Find where the given text appears and provide that cell's center as (X, Y) coordinate. 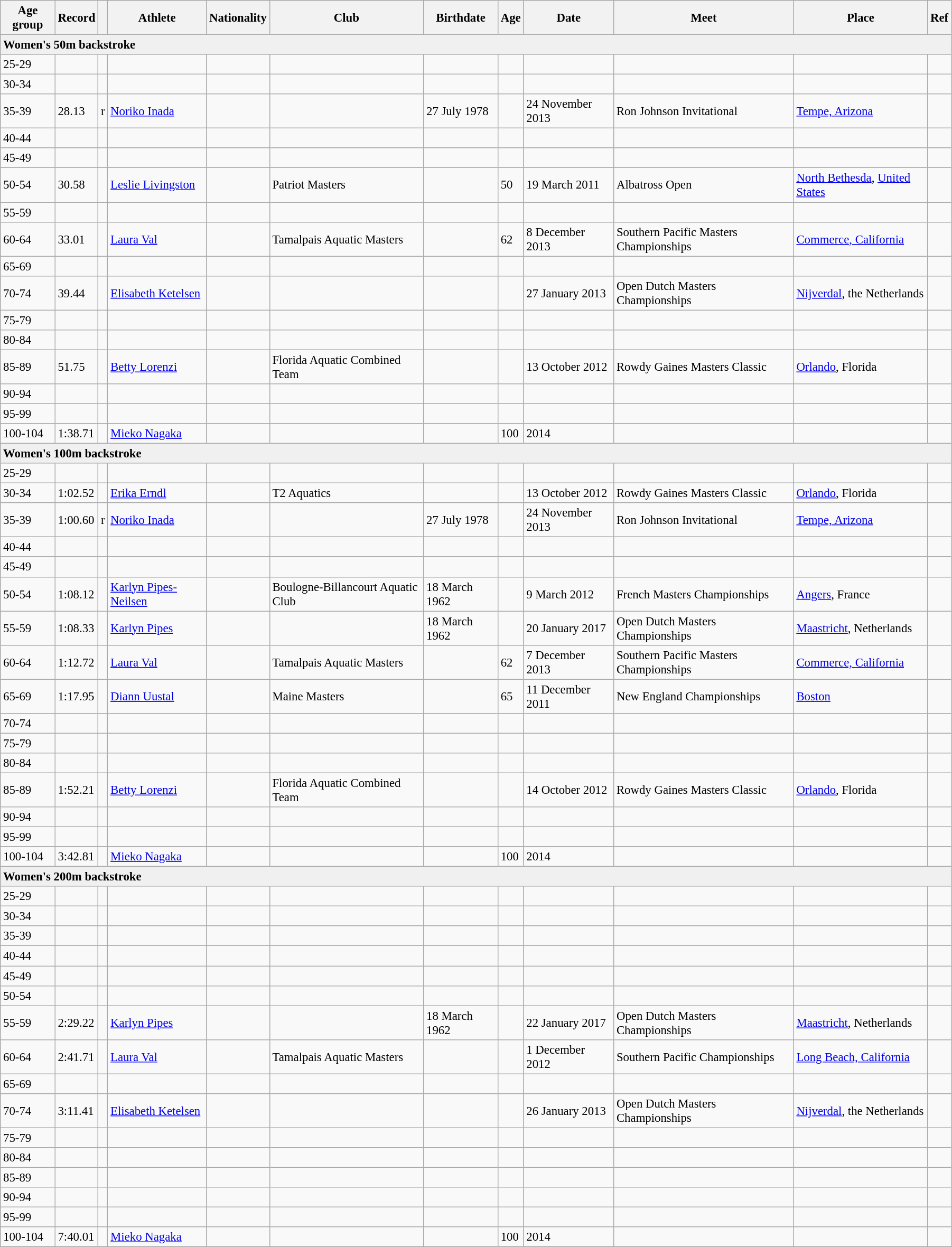
7 December 2013 (568, 662)
Erika Erndl (157, 493)
65 (510, 696)
Age group (27, 18)
Ref (939, 18)
30.58 (76, 185)
Boulogne-Billancourt Aquatic Club (347, 594)
28.13 (76, 111)
Albatross Open (704, 185)
T2 Aquatics (347, 493)
7:40.01 (76, 1237)
2:29.22 (76, 1023)
33.01 (76, 239)
9 March 2012 (568, 594)
26 January 2013 (568, 1111)
Maine Masters (347, 696)
Women's 200m backstroke (476, 877)
Southern Pacific Championships (704, 1056)
North Bethesda, United States (861, 185)
1:52.21 (76, 790)
3:11.41 (76, 1111)
Birthdate (461, 18)
Club (347, 18)
Record (76, 18)
New England Championships (704, 696)
11 December 2011 (568, 696)
2:41.71 (76, 1056)
1:12.72 (76, 662)
Athlete (157, 18)
Leslie Livingston (157, 185)
50 (510, 185)
Date (568, 18)
Place (861, 18)
Diann Uustal (157, 696)
Long Beach, California (861, 1056)
Women's 100m backstroke (476, 454)
1:08.33 (76, 629)
Boston (861, 696)
51.75 (76, 367)
French Masters Championships (704, 594)
Meet (704, 18)
Nationality (238, 18)
1:02.52 (76, 493)
Patriot Masters (347, 185)
19 March 2011 (568, 185)
14 October 2012 (568, 790)
22 January 2017 (568, 1023)
8 December 2013 (568, 239)
1:17.95 (76, 696)
Karlyn Pipes-Neilsen (157, 594)
39.44 (76, 293)
Women's 50m backstroke (476, 45)
1:38.71 (76, 434)
1:08.12 (76, 594)
20 January 2017 (568, 629)
Age (510, 18)
Angers, France (861, 594)
1:00.60 (76, 520)
3:42.81 (76, 857)
27 January 2013 (568, 293)
1 December 2012 (568, 1056)
